Output the (x, y) coordinate of the center of the cell containing the given text.  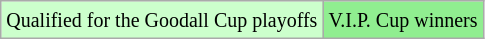
V.I.P. Cup winners (403, 20)
Qualified for the Goodall Cup playoffs (162, 20)
